Scan for the cell matching the given text and deliver its [x, y] coordinate at center. 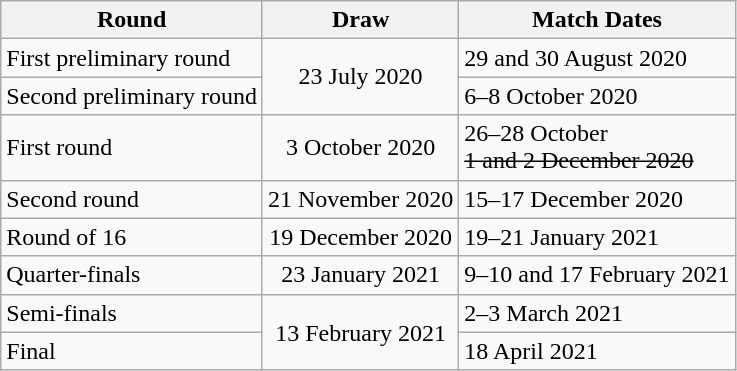
23 January 2021 [360, 275]
23 July 2020 [360, 77]
Second preliminary round [132, 96]
3 October 2020 [360, 148]
19 December 2020 [360, 237]
6–8 October 2020 [597, 96]
21 November 2020 [360, 199]
Second round [132, 199]
Final [132, 351]
Quarter-finals [132, 275]
First preliminary round [132, 58]
Round of 16 [132, 237]
Round [132, 20]
Match Dates [597, 20]
9–10 and 17 February 2021 [597, 275]
29 and 30 August 2020 [597, 58]
13 February 2021 [360, 332]
Semi-finals [132, 313]
Draw [360, 20]
2–3 March 2021 [597, 313]
15–17 December 2020 [597, 199]
26–28 October 1 and 2 December 2020 [597, 148]
First round [132, 148]
18 April 2021 [597, 351]
19–21 January 2021 [597, 237]
